Identify which cell holds the provided text, then report its [X, Y] central coordinate. 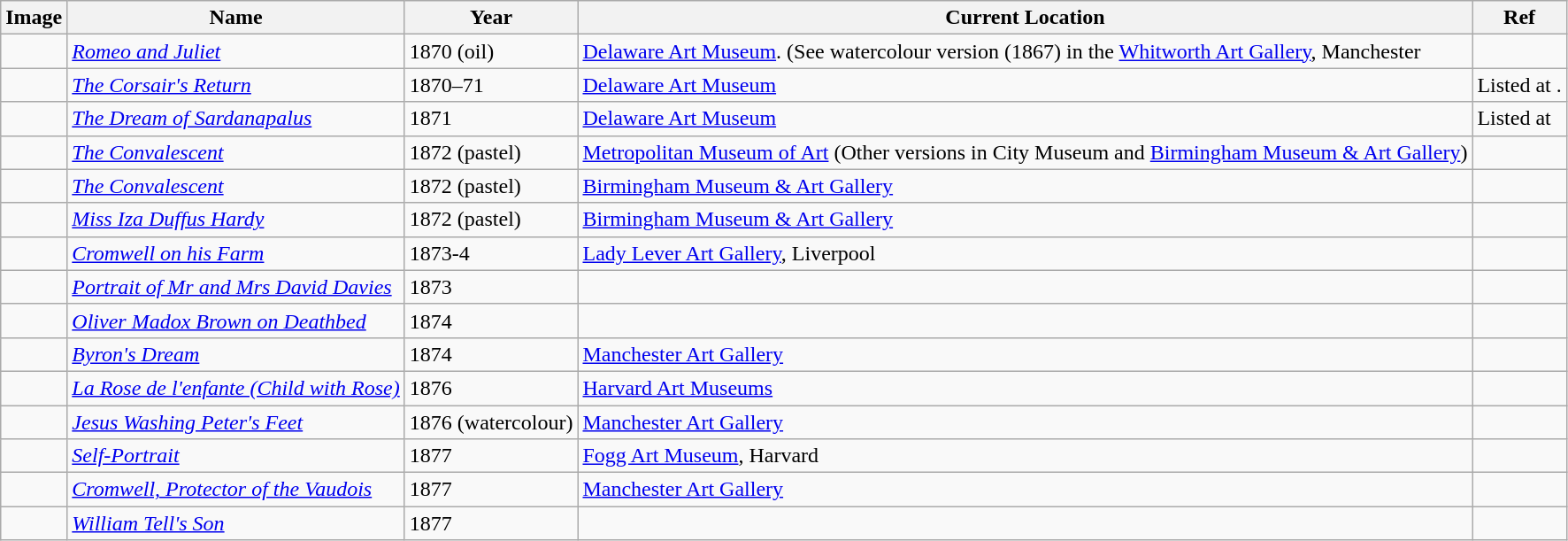
Image [34, 18]
Fogg Art Museum, Harvard [1025, 456]
1871 [491, 119]
Listed at [1519, 119]
William Tell's Son [235, 523]
Current Location [1025, 18]
Oliver Madox Brown on Deathbed [235, 321]
Cromwell on his Farm [235, 253]
Name [235, 18]
1873 [491, 287]
La Rose de l'enfante (Child with Rose) [235, 388]
The Corsair's Return [235, 85]
Portrait of Mr and Mrs David Davies [235, 287]
Year [491, 18]
1870 (oil) [491, 51]
Metropolitan Museum of Art (Other versions in City Museum and Birmingham Museum & Art Gallery) [1025, 152]
1873-4 [491, 253]
1870–71 [491, 85]
Delaware Art Museum. (See watercolour version (1867) in the Whitworth Art Gallery, Manchester [1025, 51]
Lady Lever Art Gallery, Liverpool [1025, 253]
Harvard Art Museums [1025, 388]
Ref [1519, 18]
1876 [491, 388]
The Dream of Sardanapalus [235, 119]
Jesus Washing Peter's Feet [235, 422]
Miss Iza Duffus Hardy [235, 220]
Listed at . [1519, 85]
Self-Portrait [235, 456]
Byron's Dream [235, 354]
Cromwell, Protector of the Vaudois [235, 490]
Romeo and Juliet [235, 51]
1876 (watercolour) [491, 422]
